Provide the (x, y) coordinate of the cell's center where the given text is located.  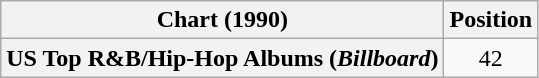
Chart (1990) (222, 20)
US Top R&B/Hip-Hop Albums (Billboard) (222, 58)
42 (491, 58)
Position (491, 20)
